Scan for the cell matching the given text and deliver its (x, y) coordinate at center. 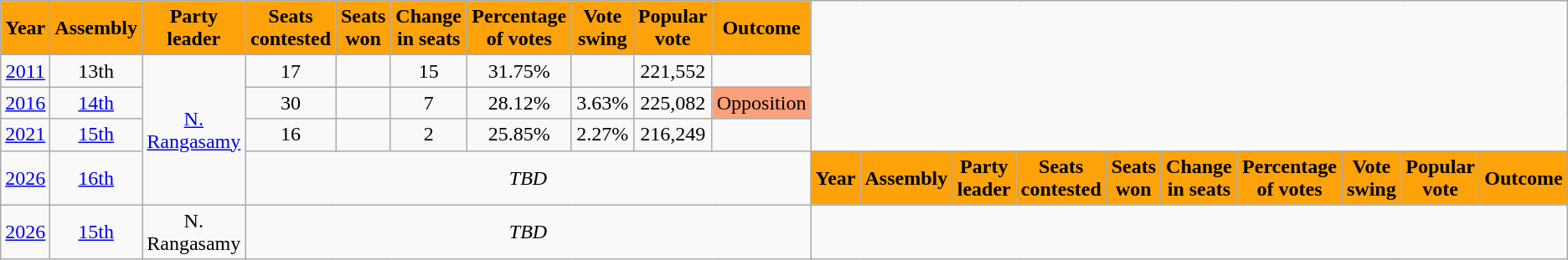
15 (429, 71)
2021 (25, 135)
2016 (25, 103)
14th (96, 103)
221,552 (673, 71)
25.85% (519, 135)
3.63% (602, 103)
2011 (25, 71)
225,082 (673, 103)
2 (429, 135)
216,249 (673, 135)
2.27% (602, 135)
17 (291, 71)
31.75% (519, 71)
16 (291, 135)
7 (429, 103)
Opposition (761, 103)
28.12% (519, 103)
30 (291, 103)
13th (96, 71)
16th (96, 177)
